Scan for the cell matching the given text and deliver its [x, y] coordinate at center. 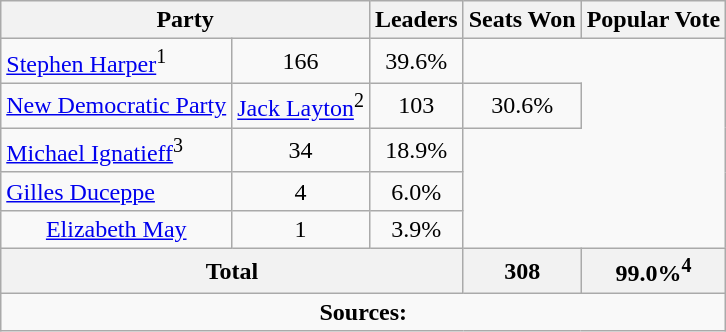
39.6% [416, 62]
308 [522, 272]
Gilles Duceppe [116, 191]
30.6% [522, 106]
166 [301, 62]
6.0% [416, 191]
Jack Layton2 [301, 106]
Seats Won [522, 20]
3.9% [416, 230]
Sources: [364, 312]
103 [416, 106]
Stephen Harper1 [116, 62]
Total [232, 272]
Party [186, 20]
New Democratic Party [116, 106]
1 [301, 230]
Leaders [416, 20]
18.9% [416, 150]
99.0%4 [654, 272]
Michael Ignatieff3 [116, 150]
34 [301, 150]
4 [301, 191]
Popular Vote [654, 20]
Elizabeth May [116, 230]
